Provide the [X, Y] coordinate of the cell's center where the given text is located.  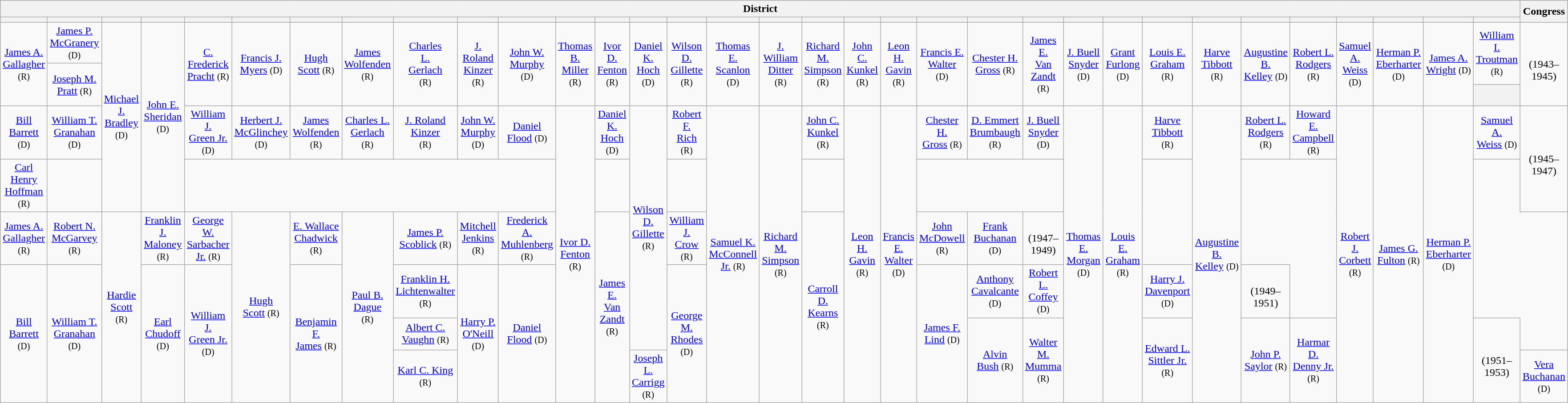
(1945–1947) [1544, 159]
Albert C.Vaughn (R) [425, 334]
James P.McGranery (D) [74, 43]
E. WallaceChadwick (R) [316, 238]
Joseph M.Pratt (R) [74, 85]
C. FrederickPracht (R) [208, 64]
District [760, 9]
RichardM.Simpson(R) [780, 254]
J. WilliamDitter (R) [780, 64]
HardieScott (R) [121, 307]
CharlesL.Gerlach(R) [425, 64]
Samuel K.McConnellJr. (R) [733, 254]
Edward L.Sittler Jr. (R) [1168, 360]
Robert J.Corbett(R) [1355, 254]
MichaelJ.Bradley(D) [121, 117]
VeraBuchanan (D) [1544, 376]
Herbert J.McGlinchey(D) [261, 133]
(1943–1945) [1544, 64]
Benjamin F.James (R) [316, 334]
Carl HenryHoffman (R) [24, 185]
J. Buell Snyder (D) [1043, 133]
Robert L.Coffey (D) [1043, 291]
James E.Van Zandt (R) [1043, 64]
RobertF.Rich (R) [687, 133]
Howard E.Campbell (R) [1313, 133]
Congress [1544, 12]
John E.Sheridan(D) [163, 117]
MitchellJenkins (R) [478, 238]
Robert N.McGarvey (R) [74, 238]
AlvinBush (R) [995, 360]
ThomasE.Scanlon(D) [733, 64]
James A.Wright (D) [1448, 64]
JohnMcDowell (R) [942, 238]
William J.Crow (R) [687, 238]
(1949–1951) [1266, 291]
Ivor D.Fenton (R) [612, 64]
Joseph L.Carrigg (R) [648, 376]
AnthonyCavalcante (D) [995, 291]
EarlChudoff(D) [163, 334]
FrankBuchanan(D) [995, 238]
John P.Saylor (R) [1266, 360]
Richard M.Simpson(R) [823, 64]
JamesWolfenden (R) [368, 64]
Ivor D.Fenton(R) [575, 254]
Franklin H.Lichtenwalter (R) [425, 291]
D. EmmertBrumbaugh(R) [995, 133]
Robert L.Rodgers(R) [1266, 133]
Carroll D.Kearns(R) [823, 307]
Charles L.Gerlach (R) [368, 133]
Samuel A.Weiss (D) [1497, 133]
Chester H.Gross (R) [995, 64]
Karl C. King (R) [425, 376]
GrantFurlong(D) [1123, 64]
James P.Scoblick (R) [425, 238]
J. RolandKinzer (R) [478, 64]
JamesWolfenden(R) [316, 133]
John C.Kunkel(R) [862, 64]
Robert L.Rodgers (R) [1313, 64]
Francis J.Myers (D) [261, 64]
(1947–1949) [1043, 238]
Paul B.Dague(R) [368, 307]
SamuelA.Weiss(D) [1355, 64]
Harmar D.Denny Jr. (R) [1313, 360]
George M.Rhodes (D) [687, 334]
William I.Troutman(R) [1497, 53]
ThomasB.Miller(R) [575, 64]
J. RolandKinzer(R) [425, 133]
ThomasE.Morgan(D) [1083, 254]
Franklin J.Maloney (R) [163, 238]
Harry J.Davenport (D) [1168, 291]
ChesterH.Gross (R) [942, 133]
J. BuellSnyder(D) [1083, 64]
George W.Sarbacher Jr. (R) [208, 238]
(1951–1953) [1497, 360]
John C.Kunkel (R) [823, 133]
Harry P.O'Neill (D) [478, 334]
James F.Lind (D) [942, 334]
James G.Fulton (R) [1398, 254]
Frederick A.Muhlenberg (R) [527, 238]
Walter M.Mumma (R) [1043, 360]
James E.Van Zandt(R) [612, 307]
